Return the [x, y] coordinate for the center point of the cell that contains the specified text.  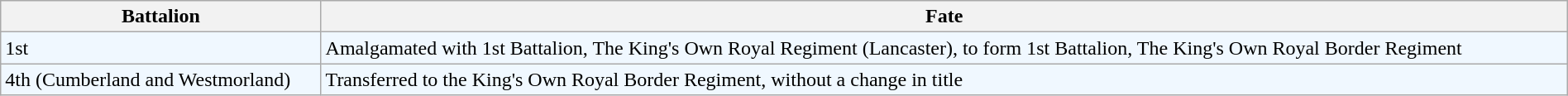
4th (Cumberland and Westmorland) [160, 79]
1st [160, 48]
Fate [944, 17]
Transferred to the King's Own Royal Border Regiment, without a change in title [944, 79]
Battalion [160, 17]
Amalgamated with 1st Battalion, The King's Own Royal Regiment (Lancaster), to form 1st Battalion, The King's Own Royal Border Regiment [944, 48]
